Extract the (x, y) coordinate from the center of the cell holding the provided text.  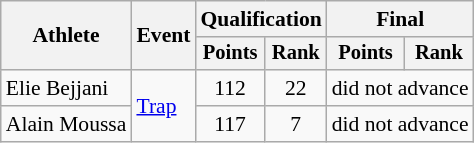
22 (296, 88)
112 (230, 88)
Event (163, 36)
Trap (163, 106)
Final (400, 19)
117 (230, 124)
Elie Bejjani (66, 88)
Alain Moussa (66, 124)
Athlete (66, 36)
Qualification (260, 19)
7 (296, 124)
